Output the [X, Y] coordinate of the center of the cell containing the given text.  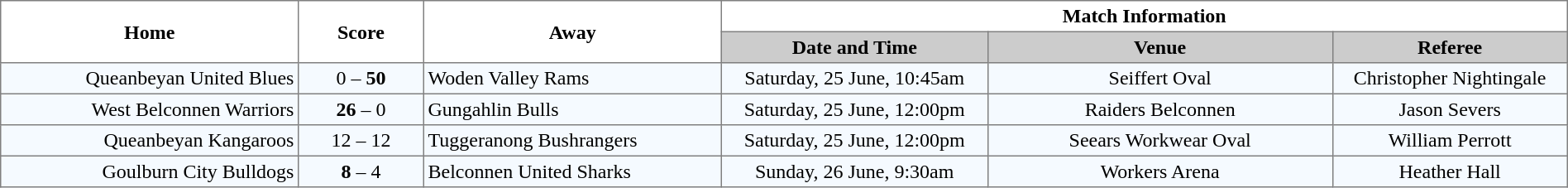
26 – 0 [361, 109]
Seears Workwear Oval [1159, 141]
Home [150, 31]
West Belconnen Warriors [150, 109]
Christopher Nightingale [1450, 79]
Referee [1450, 47]
Seiffert Oval [1159, 79]
Tuggeranong Bushrangers [572, 141]
Saturday, 25 June, 10:45am [854, 79]
Score [361, 31]
Gungahlin Bulls [572, 109]
Workers Arena [1159, 171]
William Perrott [1450, 141]
Heather Hall [1450, 171]
Jason Severs [1450, 109]
Away [572, 31]
Venue [1159, 47]
Raiders Belconnen [1159, 109]
0 – 50 [361, 79]
8 – 4 [361, 171]
Belconnen United Sharks [572, 171]
Queanbeyan United Blues [150, 79]
Queanbeyan Kangaroos [150, 141]
Woden Valley Rams [572, 79]
12 – 12 [361, 141]
Goulburn City Bulldogs [150, 171]
Sunday, 26 June, 9:30am [854, 171]
Date and Time [854, 47]
Match Information [1145, 17]
